Detect which cell encompasses the target text, then output its (x, y) center coordinate. 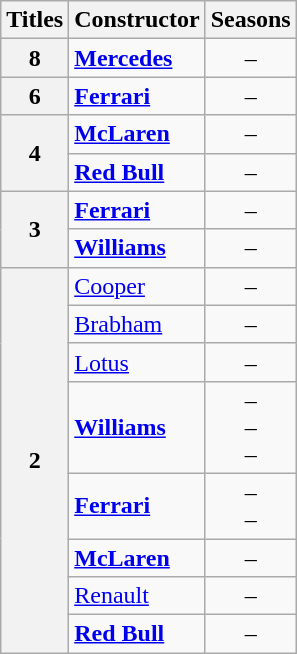
Mercedes (137, 58)
6 (35, 96)
3 (35, 229)
Seasons (250, 20)
Cooper (137, 286)
Constructor (137, 20)
Titles (35, 20)
4 (35, 153)
––– (250, 427)
8 (35, 58)
–– (250, 506)
2 (35, 460)
Renault (137, 596)
Brabham (137, 324)
Lotus (137, 362)
